From the cell containing the given text, extract its center point as (x, y) coordinate. 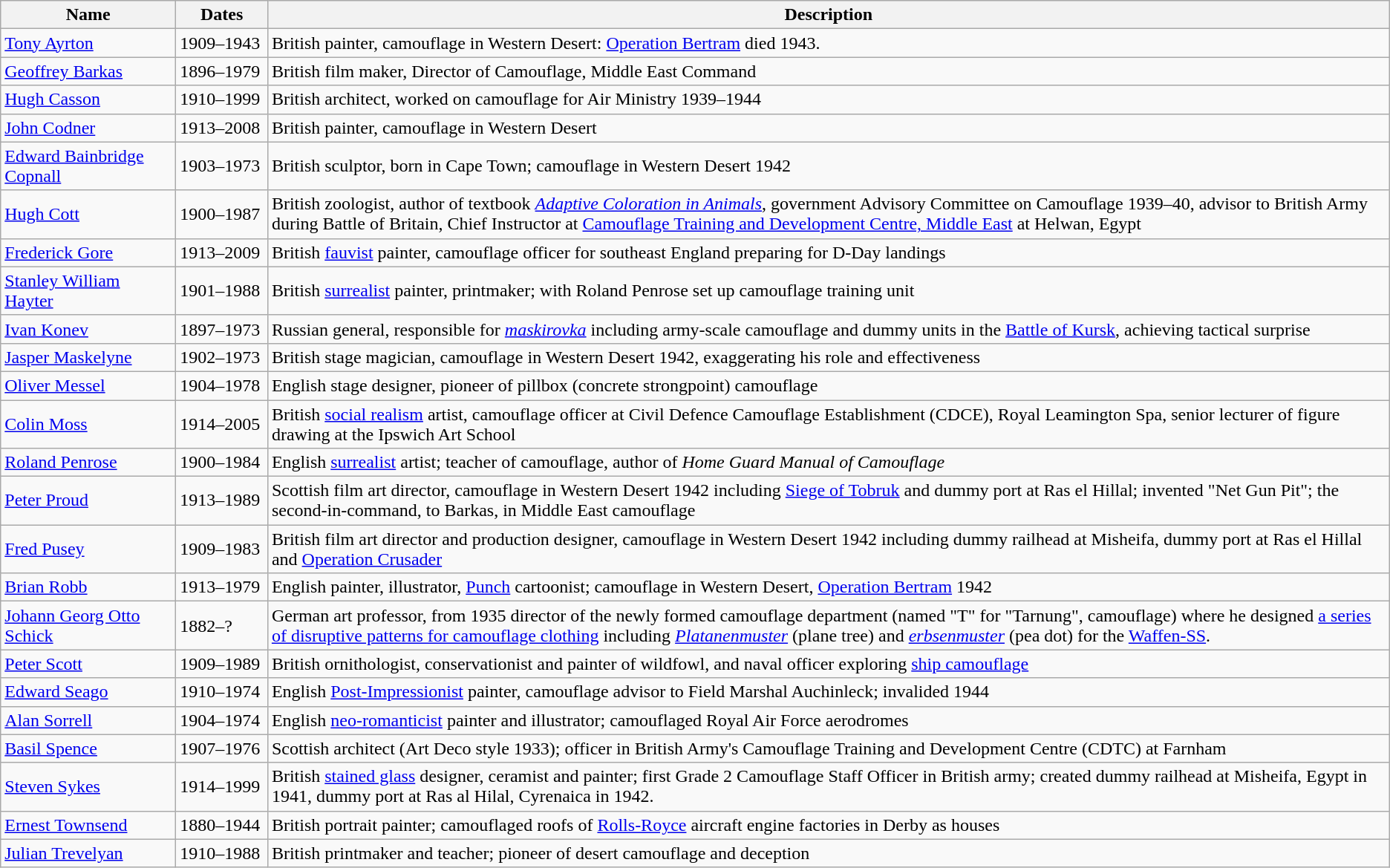
British architect, worked on camouflage for Air Ministry 1939–1944 (829, 99)
British stage magician, camouflage in Western Desert 1942, exaggerating his role and effectiveness (829, 357)
Hugh Cott (88, 214)
Geoffrey Barkas (88, 71)
1910–1988 (222, 853)
1902–1973 (222, 357)
British sculptor, born in Cape Town; camouflage in Western Desert 1942 (829, 166)
Peter Scott (88, 664)
1910–1974 (222, 692)
British ornithologist, conservationist and painter of wildfowl, and naval officer exploring ship camouflage (829, 664)
Hugh Casson (88, 99)
Name (88, 15)
1901–1988 (222, 291)
1896–1979 (222, 71)
1914–1999 (222, 787)
Brian Robb (88, 587)
John Codner (88, 128)
1900–1987 (222, 214)
Oliver Messel (88, 385)
Johann Georg Otto Schick (88, 625)
Peter Proud (88, 500)
1904–1978 (222, 385)
1910–1999 (222, 99)
1900–1984 (222, 463)
Colin Moss (88, 423)
Tony Ayrton (88, 43)
1913–2009 (222, 252)
1897–1973 (222, 329)
Basil Spence (88, 748)
1882–? (222, 625)
Steven Sykes (88, 787)
Roland Penrose (88, 463)
1914–2005 (222, 423)
Fred Pusey (88, 549)
Edward Seago (88, 692)
Russian general, responsible for maskirovka including army-scale camouflage and dummy units in the Battle of Kursk, achieving tactical surprise (829, 329)
English painter, illustrator, Punch cartoonist; camouflage in Western Desert, Operation Bertram 1942 (829, 587)
Description (829, 15)
1903–1973 (222, 166)
1909–1943 (222, 43)
English neo-romanticist painter and illustrator; camouflaged Royal Air Force aerodromes (829, 720)
1909–1983 (222, 549)
Ivan Konev (88, 329)
British film maker, Director of Camouflage, Middle East Command (829, 71)
1913–1979 (222, 587)
British painter, camouflage in Western Desert (829, 128)
English surrealist artist; teacher of camouflage, author of Home Guard Manual of Camouflage (829, 463)
Ernest Townsend (88, 825)
Alan Sorrell (88, 720)
1913–1989 (222, 500)
Scottish architect (Art Deco style 1933); officer in British Army's Camouflage Training and Development Centre (CDTC) at Farnham (829, 748)
Dates (222, 15)
English stage designer, pioneer of pillbox (concrete strongpoint) camouflage (829, 385)
1913–2008 (222, 128)
Julian Trevelyan (88, 853)
Frederick Gore (88, 252)
British painter, camouflage in Western Desert: Operation Bertram died 1943. (829, 43)
1880–1944 (222, 825)
British printmaker and teacher; pioneer of desert camouflage and deception (829, 853)
1904–1974 (222, 720)
British surrealist painter, printmaker; with Roland Penrose set up camouflage training unit (829, 291)
1907–1976 (222, 748)
British portrait painter; camouflaged roofs of Rolls-Royce aircraft engine factories in Derby as houses (829, 825)
English Post-Impressionist painter, camouflage advisor to Field Marshal Auchinleck; invalided 1944 (829, 692)
Stanley William Hayter (88, 291)
Jasper Maskelyne (88, 357)
Edward Bainbridge Copnall (88, 166)
British fauvist painter, camouflage officer for southeast England preparing for D-Day landings (829, 252)
1909–1989 (222, 664)
